Capture the cell that displays the provided text and extract its [x, y] central coordinate. 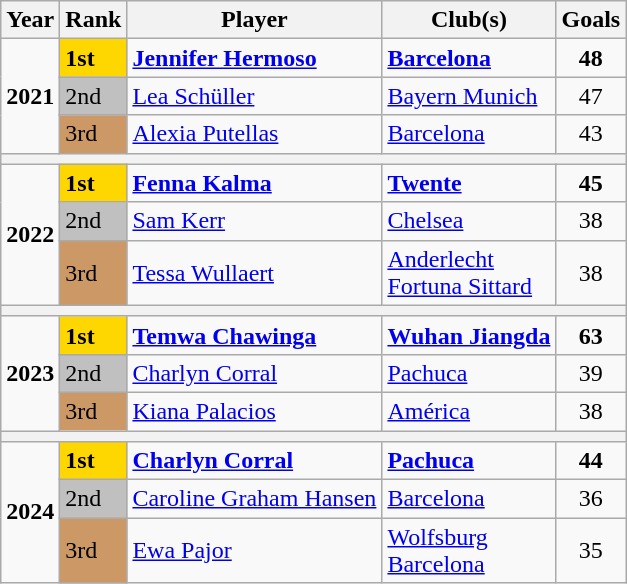
Tessa Wullaert [254, 272]
Rank [94, 20]
36 [591, 499]
Sam Kerr [254, 221]
Kiana Palacios [254, 411]
Lea Schüller [254, 96]
39 [591, 373]
Caroline Graham Hansen [254, 499]
Chelsea [469, 221]
2021 [30, 96]
Club(s) [469, 20]
Temwa Chawinga [254, 335]
Jennifer Hermoso [254, 58]
Alexia Putellas [254, 134]
Anderlecht Fortuna Sittard [469, 272]
Bayern Munich [469, 96]
63 [591, 335]
Player [254, 20]
Goals [591, 20]
2024 [30, 512]
Twente [469, 183]
44 [591, 461]
Ewa Pajor [254, 550]
Wuhan Jiangda [469, 335]
Year [30, 20]
35 [591, 550]
2023 [30, 373]
43 [591, 134]
2022 [30, 234]
47 [591, 96]
48 [591, 58]
América [469, 411]
Fenna Kalma [254, 183]
45 [591, 183]
Wolfsburg Barcelona [469, 550]
